Capture the cell that displays the provided text and extract its [x, y] central coordinate. 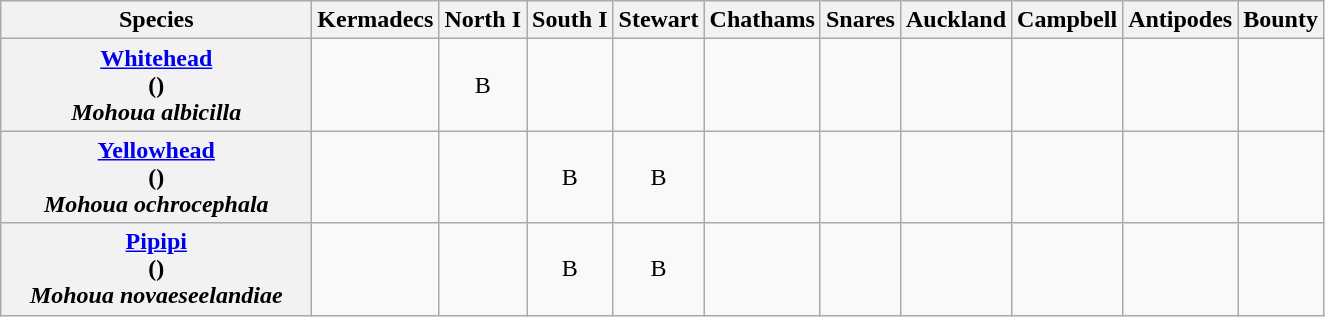
Whitehead()Mohoua albicilla [156, 85]
Antipodes [1180, 20]
South I [570, 20]
Auckland [956, 20]
North I [483, 20]
Bounty [1281, 20]
Campbell [1068, 20]
Chathams [762, 20]
Species [156, 20]
Snares [860, 20]
Yellowhead()Mohoua ochrocephala [156, 177]
Stewart [658, 20]
Kermadecs [376, 20]
Pipipi()Mohoua novaeseelandiae [156, 269]
